Output the (x, y) coordinate of the center of the cell containing the given text.  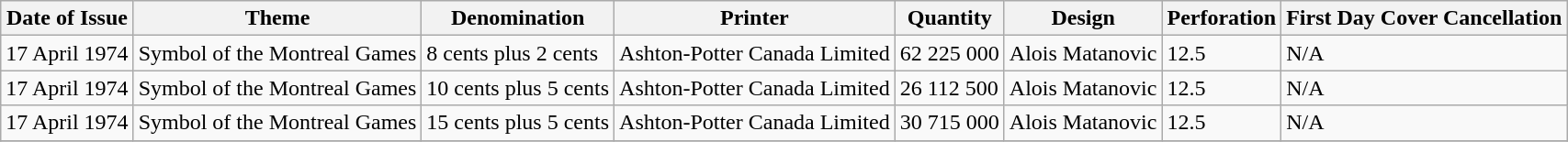
First Day Cover Cancellation (1424, 18)
30 715 000 (950, 123)
Perforation (1222, 18)
Date of Issue (67, 18)
10 cents plus 5 cents (518, 88)
Design (1083, 18)
Theme (277, 18)
15 cents plus 5 cents (518, 123)
26 112 500 (950, 88)
62 225 000 (950, 53)
Quantity (950, 18)
Printer (755, 18)
8 cents plus 2 cents (518, 53)
Denomination (518, 18)
